Provide the (x, y) coordinate of the cell's center where the given text is located.  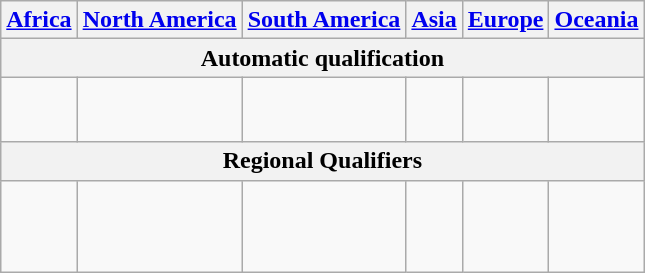
Oceania (596, 20)
Regional Qualifiers (322, 161)
North America (160, 20)
South America (324, 20)
Automatic qualification (322, 58)
Africa (39, 20)
Europe (506, 20)
Asia (434, 20)
